Search for the cell housing the specified text and yield its (x, y) center coordinate. 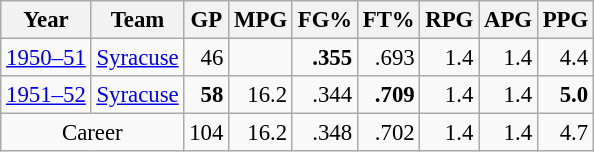
104 (206, 133)
RPG (450, 20)
4.7 (565, 133)
4.4 (565, 58)
FG% (324, 20)
PPG (565, 20)
58 (206, 95)
5.0 (565, 95)
FT% (388, 20)
1950–51 (46, 58)
MPG (261, 20)
Year (46, 20)
.355 (324, 58)
1951–52 (46, 95)
46 (206, 58)
.693 (388, 58)
Career (92, 133)
.709 (388, 95)
.344 (324, 95)
APG (508, 20)
.348 (324, 133)
.702 (388, 133)
GP (206, 20)
Team (138, 20)
